Detect which cell encompasses the target text, then output its [X, Y] center coordinate. 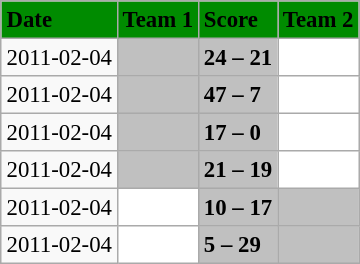
5 – 29 [238, 245]
Team 2 [318, 20]
Date [59, 20]
47 – 7 [238, 95]
Team 1 [158, 20]
21 – 19 [238, 170]
Score [238, 20]
17 – 0 [238, 133]
10 – 17 [238, 208]
24 – 21 [238, 57]
